Return the [X, Y] coordinate for the center point of the cell that contains the specified text.  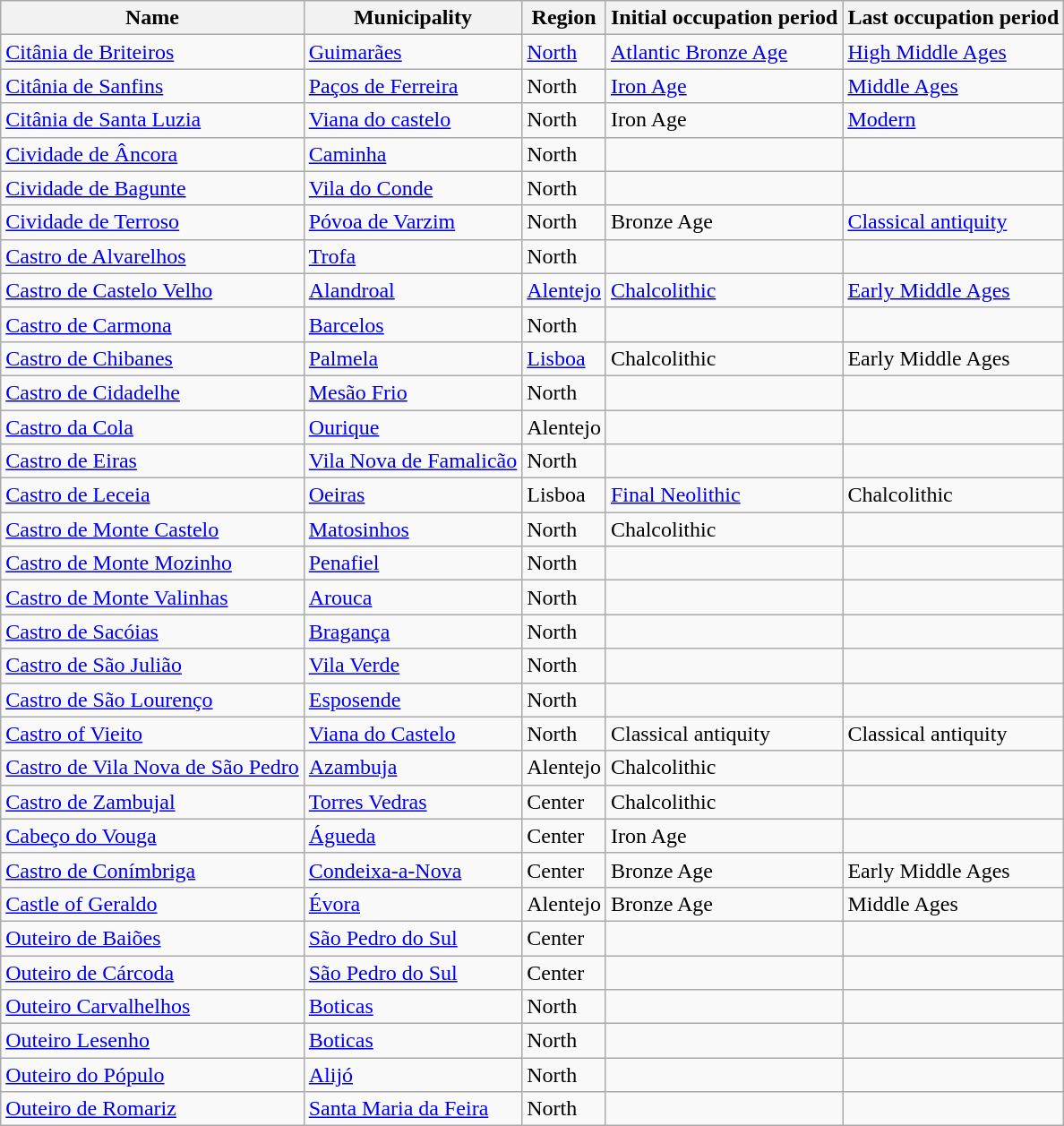
Castro de São Julião [152, 666]
Évora [413, 904]
High Middle Ages [953, 52]
Castle of Geraldo [152, 904]
Arouca [413, 597]
Águeda [413, 836]
Alijó [413, 1075]
Modern [953, 120]
Matosinhos [413, 529]
Castro de Alvarelhos [152, 256]
Outeiro do Pópulo [152, 1075]
Region [564, 18]
Citânia de Sanfins [152, 86]
Last occupation period [953, 18]
Esposende [413, 700]
Castro de Conímbriga [152, 870]
Caminha [413, 154]
Outeiro de Baiões [152, 938]
Cividade de Terroso [152, 222]
Outeiro Lesenho [152, 1041]
Oeiras [413, 495]
Mesão Frio [413, 392]
Cividade de Âncora [152, 154]
Trofa [413, 256]
Guimarães [413, 52]
Póvoa de Varzim [413, 222]
Cabeço do Vouga [152, 836]
Final Neolithic [724, 495]
Condeixa-a-Nova [413, 870]
Paços de Ferreira [413, 86]
Outeiro de Cárcoda [152, 972]
Castro de Sacóias [152, 632]
Barcelos [413, 324]
Citânia de Santa Luzia [152, 120]
Penafiel [413, 563]
Atlantic Bronze Age [724, 52]
Municipality [413, 18]
Castro de Vila Nova de São Pedro [152, 768]
Vila do Conde [413, 188]
Bragança [413, 632]
Santa Maria da Feira [413, 1109]
Castro de Monte Mozinho [152, 563]
Vila Verde [413, 666]
Outeiro de Romariz [152, 1109]
Castro de Leceia [152, 495]
Alandroal [413, 290]
Azambuja [413, 768]
Castro de Eiras [152, 461]
Castro de Castelo Velho [152, 290]
Castro de Cidadelhe [152, 392]
Vila Nova de Famalicão [413, 461]
Castro de Zambujal [152, 802]
Castro de Carmona [152, 324]
Outeiro Carvalhelhos [152, 1007]
Initial occupation period [724, 18]
Castro de Monte Valinhas [152, 597]
Ourique [413, 427]
Castro de Chibanes [152, 358]
Castro de São Lourenço [152, 700]
Citânia de Briteiros [152, 52]
Castro da Cola [152, 427]
Cividade de Bagunte [152, 188]
Torres Vedras [413, 802]
Castro of Vieito [152, 734]
Viana do Castelo [413, 734]
Name [152, 18]
Castro de Monte Castelo [152, 529]
Viana do castelo [413, 120]
Palmela [413, 358]
